Extract the (X, Y) coordinate from the center of the cell holding the provided text.  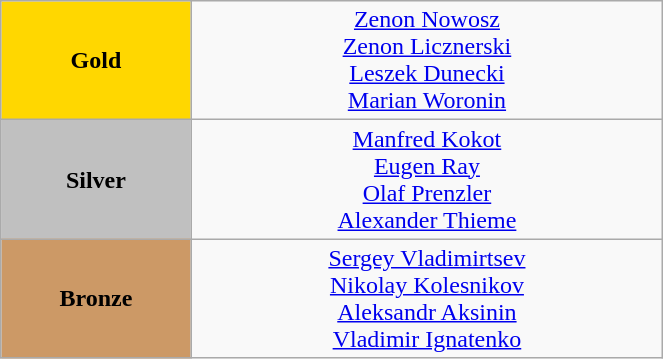
Silver (96, 180)
Sergey VladimirtsevNikolay KolesnikovAleksandr AksininVladimir Ignatenko (427, 298)
Gold (96, 60)
Bronze (96, 298)
Zenon NowoszZenon LicznerskiLeszek DuneckiMarian Woronin (427, 60)
Manfred KokotEugen RayOlaf PrenzlerAlexander Thieme (427, 180)
